Output the (X, Y) coordinate of the center of the cell containing the given text.  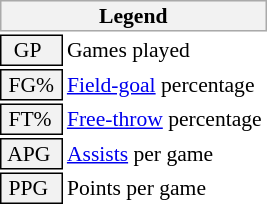
PPG (31, 188)
GP (31, 50)
Points per game (166, 188)
FG% (31, 85)
Games played (166, 50)
APG (31, 154)
Field-goal percentage (166, 85)
Free-throw percentage (166, 120)
Legend (134, 16)
FT% (31, 120)
Assists per game (166, 154)
